Determine the [x, y] coordinate at the center of the cell enclosing the given text.  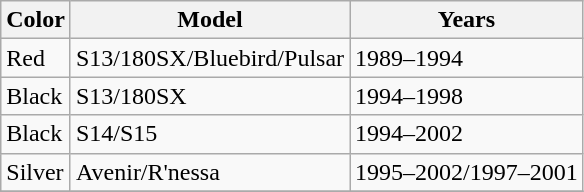
S13/180SX [210, 96]
S14/S15 [210, 134]
1989–1994 [467, 58]
Model [210, 20]
1994–2002 [467, 134]
Silver [36, 172]
Years [467, 20]
1994–1998 [467, 96]
Color [36, 20]
S13/180SX/Bluebird/Pulsar [210, 58]
1995–2002/1997–2001 [467, 172]
Avenir/R'nessa [210, 172]
Red [36, 58]
